Output the (x, y) coordinate of the center of the cell containing the given text.  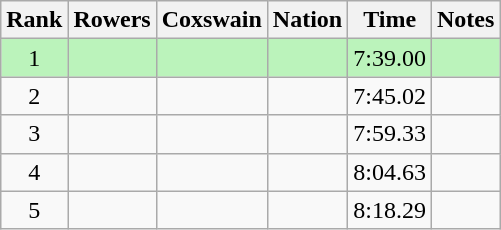
8:18.29 (390, 210)
7:59.33 (390, 134)
7:45.02 (390, 96)
7:39.00 (390, 58)
Rowers (112, 20)
1 (34, 58)
Rank (34, 20)
Nation (307, 20)
Notes (465, 20)
Time (390, 20)
3 (34, 134)
5 (34, 210)
8:04.63 (390, 172)
Coxswain (212, 20)
4 (34, 172)
2 (34, 96)
